Capture the cell that displays the provided text and extract its (x, y) central coordinate. 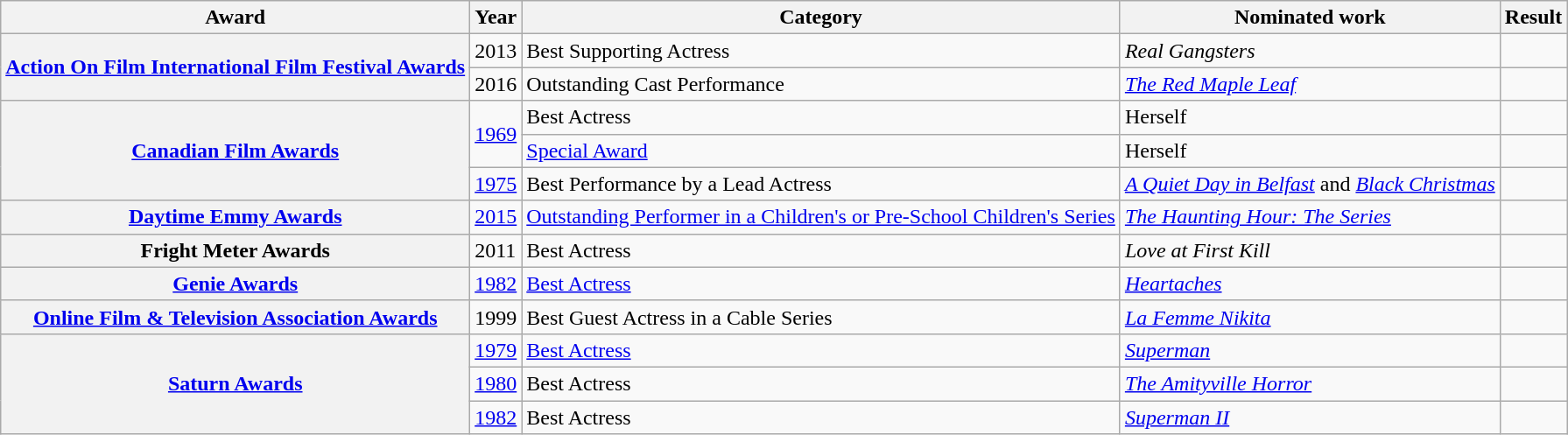
Award (236, 18)
A Quiet Day in Belfast and Black Christmas (1310, 184)
Year (496, 18)
1999 (496, 317)
Real Gangsters (1310, 51)
1979 (496, 350)
2015 (496, 217)
1975 (496, 184)
Online Film & Television Association Awards (236, 317)
Result (1533, 18)
Nominated work (1310, 18)
La Femme Nikita (1310, 317)
Category (821, 18)
Genie Awards (236, 284)
Best Guest Actress in a Cable Series (821, 317)
Heartaches (1310, 284)
The Red Maple Leaf (1310, 84)
Best Performance by a Lead Actress (821, 184)
Saturn Awards (236, 383)
Action On Film International Film Festival Awards (236, 67)
Best Supporting Actress (821, 51)
Special Award (821, 151)
2013 (496, 51)
Superman II (1310, 417)
2016 (496, 84)
Outstanding Cast Performance (821, 84)
The Amityville Horror (1310, 383)
2011 (496, 250)
1969 (496, 134)
Outstanding Performer in a Children's or Pre-School Children's Series (821, 217)
Superman (1310, 350)
The Haunting Hour: The Series (1310, 217)
Fright Meter Awards (236, 250)
1980 (496, 383)
Canadian Film Awards (236, 151)
Daytime Emmy Awards (236, 217)
Love at First Kill (1310, 250)
